Detect which cell encompasses the target text, then output its [X, Y] center coordinate. 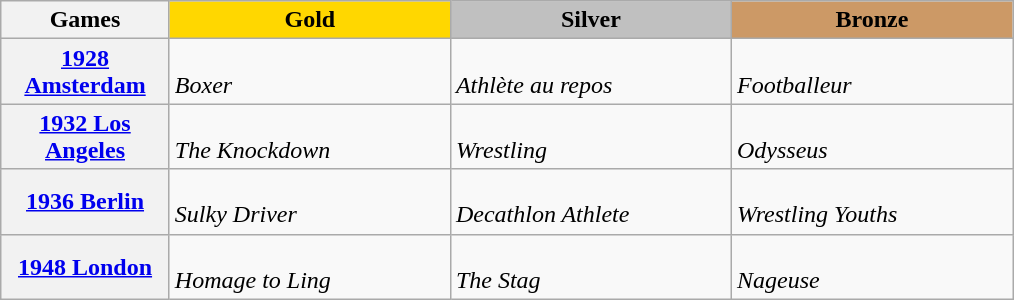
Silver [590, 20]
Boxer [310, 72]
Decathlon Athlete [590, 202]
Sulky Driver [310, 202]
Games [86, 20]
The Knockdown [310, 136]
1948 London [86, 266]
Homage to Ling [310, 266]
Wrestling Youths [872, 202]
Wrestling [590, 136]
1928 Amsterdam [86, 72]
Athlète au repos [590, 72]
Bronze [872, 20]
Nageuse [872, 266]
1936 Berlin [86, 202]
1932 Los Angeles [86, 136]
The Stag [590, 266]
Gold [310, 20]
Odysseus [872, 136]
Footballeur [872, 72]
